Output the (X, Y) coordinate of the center of the cell containing the given text.  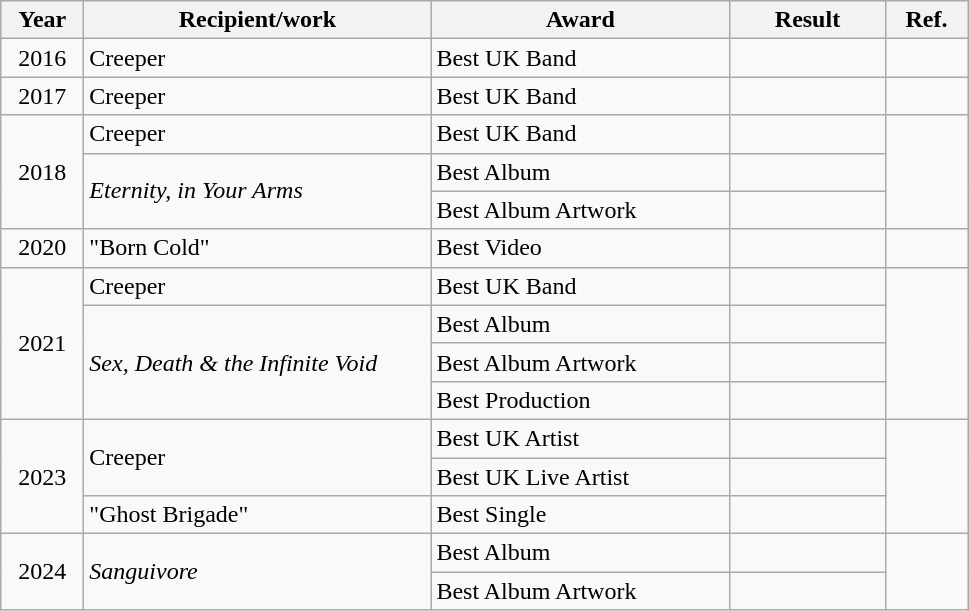
Year (42, 20)
Sanguivore (258, 572)
"Born Cold" (258, 248)
2021 (42, 343)
2023 (42, 476)
2024 (42, 572)
Best UK Artist (580, 438)
2018 (42, 172)
Result (808, 20)
2016 (42, 58)
Best UK Live Artist (580, 477)
2020 (42, 248)
Eternity, in Your Arms (258, 191)
Recipient/work (258, 20)
Best Single (580, 515)
Sex, Death & the Infinite Void (258, 362)
Ref. (926, 20)
"Ghost Brigade" (258, 515)
Best Video (580, 248)
Best Production (580, 400)
2017 (42, 96)
Award (580, 20)
